Capture the cell that displays the provided text and extract its [X, Y] central coordinate. 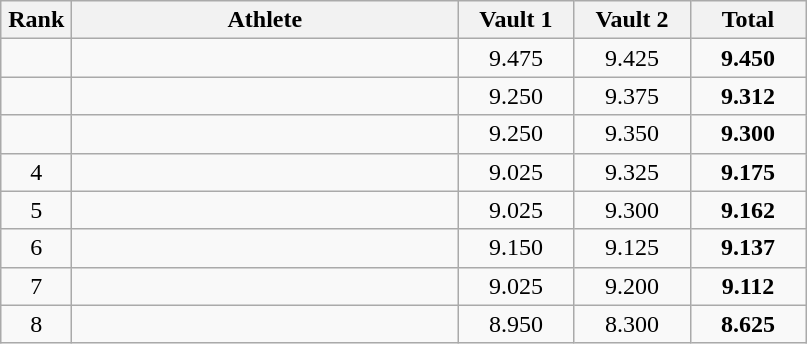
9.450 [748, 58]
9.137 [748, 248]
7 [36, 286]
Vault 2 [632, 20]
9.350 [632, 134]
9.312 [748, 96]
9.150 [516, 248]
9.125 [632, 248]
9.112 [748, 286]
9.475 [516, 58]
8.300 [632, 324]
Vault 1 [516, 20]
Athlete [265, 20]
8.950 [516, 324]
9.375 [632, 96]
8.625 [748, 324]
6 [36, 248]
9.162 [748, 210]
8 [36, 324]
9.425 [632, 58]
9.325 [632, 172]
9.200 [632, 286]
4 [36, 172]
Rank [36, 20]
5 [36, 210]
Total [748, 20]
9.175 [748, 172]
